Search for the cell housing the specified text and yield its [X, Y] center coordinate. 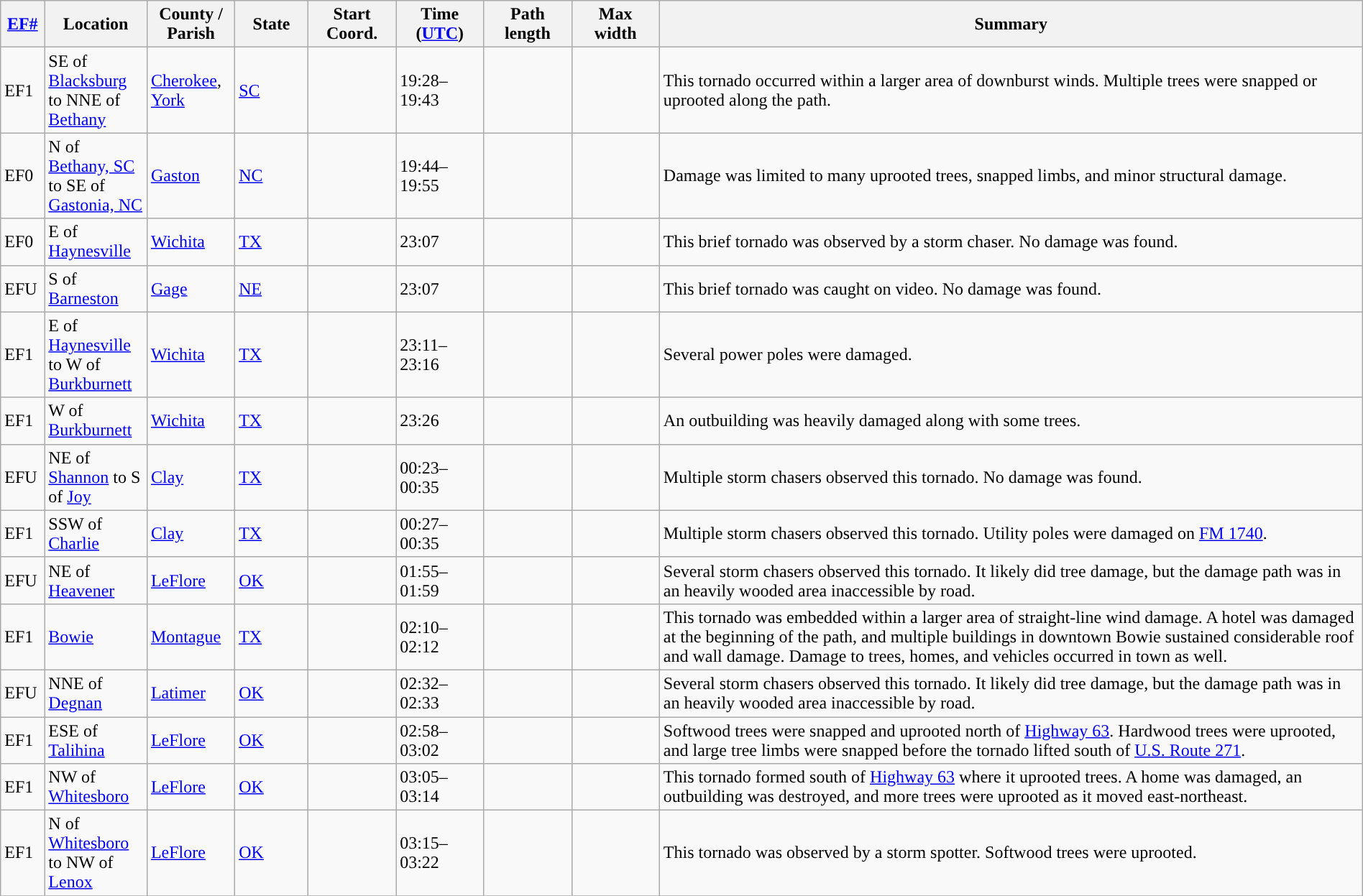
00:23–00:35 [440, 477]
Bowie [96, 637]
SSW of Charlie [96, 533]
Gage [191, 289]
02:32–02:33 [440, 693]
NNE of Degnan [96, 693]
State [272, 24]
03:15–03:22 [440, 854]
02:10–02:12 [440, 637]
N of Bethany, SC to SE of Gastonia, NC [96, 175]
Multiple storm chasers observed this tornado. Utility poles were damaged on FM 1740. [1011, 533]
County / Parish [191, 24]
NC [272, 175]
Time (UTC) [440, 24]
This brief tornado was caught on video. No damage was found. [1011, 289]
S of Barneston [96, 289]
E of Haynesville [96, 241]
N of Whitesboro to NW of Lenox [96, 854]
Max width [615, 24]
An outbuilding was heavily damaged along with some trees. [1011, 421]
NE of Heavener [96, 581]
This brief tornado was observed by a storm chaser. No damage was found. [1011, 241]
EF# [23, 24]
This tornado occurred within a larger area of downburst winds. Multiple trees were snapped or uprooted along the path. [1011, 91]
00:27–00:35 [440, 533]
19:28–19:43 [440, 91]
Damage was limited to many uprooted trees, snapped limbs, and minor structural damage. [1011, 175]
Latimer [191, 693]
NE [272, 289]
Montague [191, 637]
Start Coord. [352, 24]
Several power poles were damaged. [1011, 355]
NW of Whitesboro [96, 788]
23:26 [440, 421]
NE of Shannon to S of Joy [96, 477]
E of Haynesville to W of Burkburnett [96, 355]
Cherokee, York [191, 91]
This tornado was observed by a storm spotter. Softwood trees were uprooted. [1011, 854]
SE of Blacksburg to NNE of Bethany [96, 91]
Multiple storm chasers observed this tornado. No damage was found. [1011, 477]
Path length [528, 24]
W of Burkburnett [96, 421]
02:58–03:02 [440, 740]
19:44–19:55 [440, 175]
Location [96, 24]
SC [272, 91]
23:11–23:16 [440, 355]
Summary [1011, 24]
ESE of Talihina [96, 740]
Gaston [191, 175]
01:55–01:59 [440, 581]
03:05–03:14 [440, 788]
